Scan for the cell matching the given text and deliver its (x, y) coordinate at center. 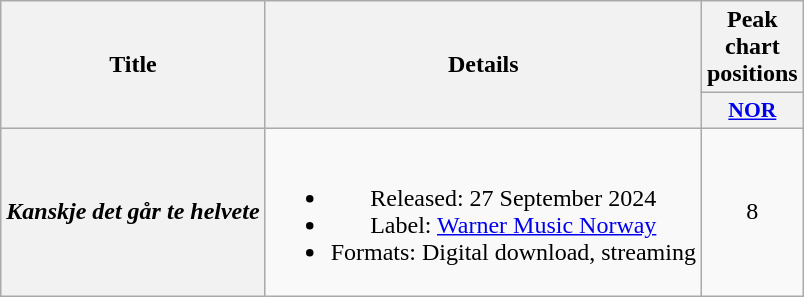
Peak chart positions (752, 47)
NOR (752, 111)
Kanskje det går te helvete (133, 212)
8 (752, 212)
Title (133, 65)
Details (483, 65)
Released: 27 September 2024Label: Warner Music NorwayFormats: Digital download, streaming (483, 212)
